Capture the cell that displays the provided text and extract its (X, Y) central coordinate. 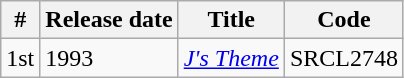
1st (20, 58)
J's Theme (231, 58)
# (20, 20)
Release date (109, 20)
Title (231, 20)
1993 (109, 58)
Code (344, 20)
SRCL2748 (344, 58)
